Output the [X, Y] coordinate of the center of the cell containing the given text.  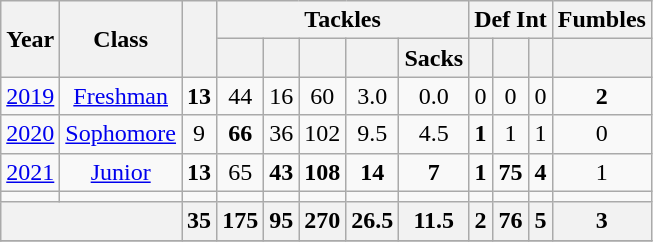
65 [240, 172]
95 [282, 221]
Year [30, 39]
108 [322, 172]
35 [200, 221]
Junior [121, 172]
0.0 [434, 96]
11.5 [434, 221]
270 [322, 221]
14 [372, 172]
175 [240, 221]
3 [602, 221]
76 [510, 221]
3.0 [372, 96]
44 [240, 96]
Sacks [434, 58]
2020 [30, 134]
5 [541, 221]
102 [322, 134]
66 [240, 134]
43 [282, 172]
7 [434, 172]
9.5 [372, 134]
Tackles [343, 20]
Freshman [121, 96]
Sophomore [121, 134]
4.5 [434, 134]
Fumbles [602, 20]
16 [282, 96]
4 [541, 172]
2019 [30, 96]
Def Int [511, 20]
2021 [30, 172]
60 [322, 96]
Class [121, 39]
36 [282, 134]
75 [510, 172]
26.5 [372, 221]
9 [200, 134]
